Search for the cell housing the specified text and yield its [x, y] center coordinate. 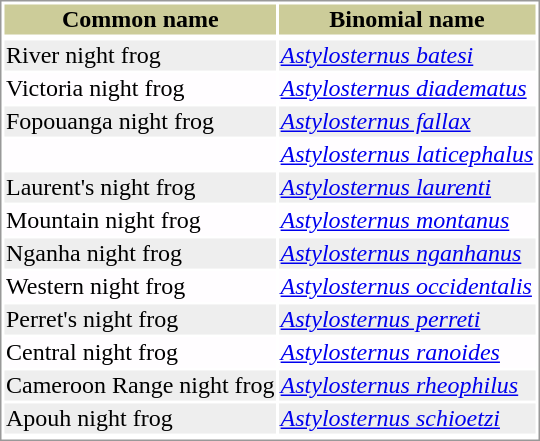
Astylosternus batesi [407, 55]
Victoria night frog [140, 89]
Astylosternus ranoides [407, 353]
Apouh night frog [140, 419]
Common name [140, 19]
Astylosternus laurenti [407, 187]
Astylosternus fallax [407, 121]
Perret's night frog [140, 319]
Astylosternus rheophilus [407, 385]
Astylosternus diadematus [407, 89]
Nganha night frog [140, 253]
Binomial name [407, 19]
Mountain night frog [140, 221]
Cameroon Range night frog [140, 385]
Central night frog [140, 353]
Astylosternus montanus [407, 221]
River night frog [140, 55]
Astylosternus laticephalus [407, 155]
Astylosternus occidentalis [407, 287]
Laurent's night frog [140, 187]
Astylosternus perreti [407, 319]
Fopouanga night frog [140, 121]
Astylosternus nganhanus [407, 253]
Western night frog [140, 287]
Astylosternus schioetzi [407, 419]
